For the text-containing cell, return its midpoint in (x, y) coordinate format. 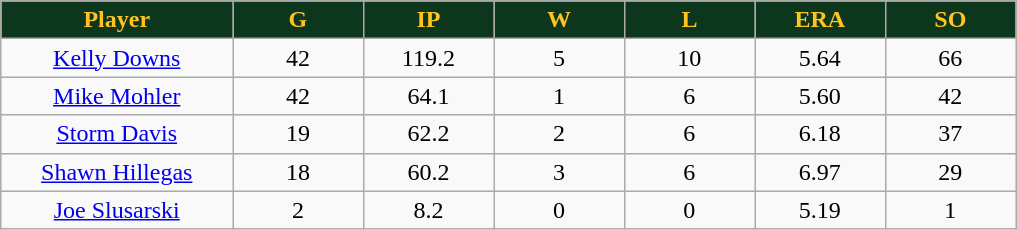
62.2 (428, 134)
10 (689, 58)
5 (559, 58)
18 (298, 172)
Joe Slusarski (117, 210)
ERA (820, 20)
Kelly Downs (117, 58)
Player (117, 20)
6.97 (820, 172)
37 (950, 134)
8.2 (428, 210)
5.19 (820, 210)
Shawn Hillegas (117, 172)
L (689, 20)
19 (298, 134)
G (298, 20)
W (559, 20)
66 (950, 58)
SO (950, 20)
6.18 (820, 134)
3 (559, 172)
60.2 (428, 172)
5.60 (820, 96)
64.1 (428, 96)
Storm Davis (117, 134)
5.64 (820, 58)
Mike Mohler (117, 96)
29 (950, 172)
119.2 (428, 58)
IP (428, 20)
